Return the [X, Y] coordinate for the center point of the cell that contains the specified text.  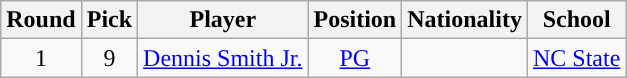
Nationality [465, 20]
Player [223, 20]
Pick [109, 20]
Position [355, 20]
NC State [576, 58]
PG [355, 58]
School [576, 20]
Round [41, 20]
9 [109, 58]
Dennis Smith Jr. [223, 58]
1 [41, 58]
